Determine the [x, y] coordinate at the center of the cell enclosing the given text.  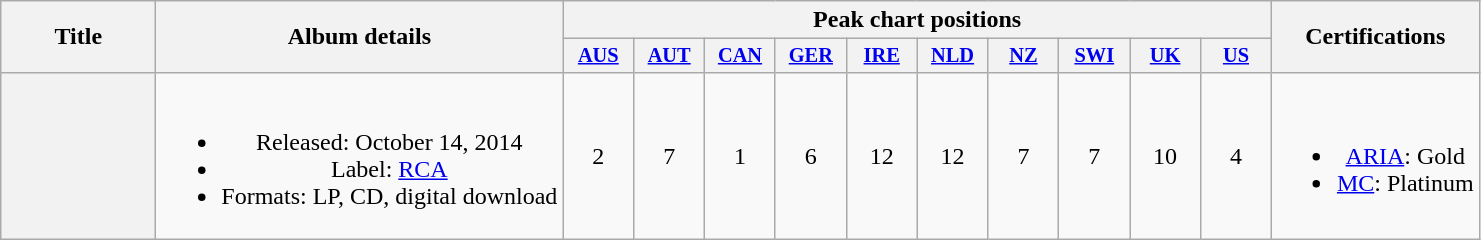
Album details [360, 37]
UK [1166, 56]
NZ [1024, 56]
4 [1236, 156]
IRE [882, 56]
10 [1166, 156]
NLD [952, 56]
1 [740, 156]
ARIA: GoldMC: Platinum [1375, 156]
CAN [740, 56]
GER [810, 56]
Peak chart positions [918, 20]
Title [78, 37]
US [1236, 56]
Certifications [1375, 37]
SWI [1094, 56]
2 [598, 156]
Released: October 14, 2014Label: RCAFormats: LP, CD, digital download [360, 156]
AUT [670, 56]
AUS [598, 56]
6 [810, 156]
